Find where the given text appears and provide that cell's center as [X, Y] coordinate. 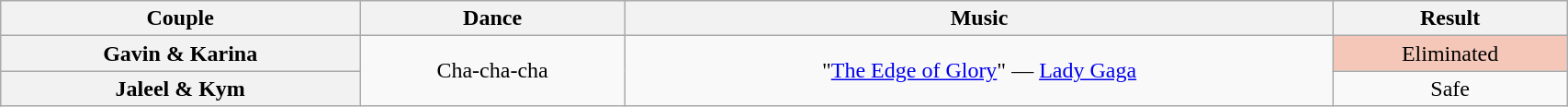
Music [979, 18]
"The Edge of Glory" — Lady Gaga [979, 71]
Eliminated [1450, 53]
Cha-cha-cha [492, 71]
Couple [180, 18]
Result [1450, 18]
Safe [1450, 89]
Gavin & Karina [180, 53]
Jaleel & Kym [180, 89]
Dance [492, 18]
